Capture the cell that displays the provided text and extract its [X, Y] central coordinate. 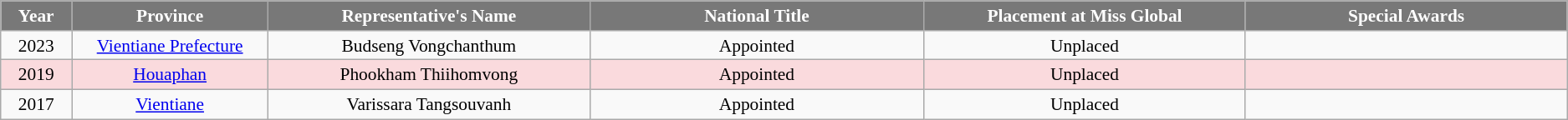
Year [37, 16]
Vientiane [171, 105]
Houaphan [171, 75]
Varissara Tangsouvanh [430, 105]
Budseng Vongchanthum [430, 46]
Phookham Thiihomvong [430, 75]
Province [171, 16]
2017 [37, 105]
Representative's Name [430, 16]
Special Awards [1407, 16]
Vientiane Prefecture [171, 46]
2019 [37, 75]
2023 [37, 46]
Placement at Miss Global [1085, 16]
National Title [757, 16]
